Scan for the cell matching the given text and deliver its [X, Y] coordinate at center. 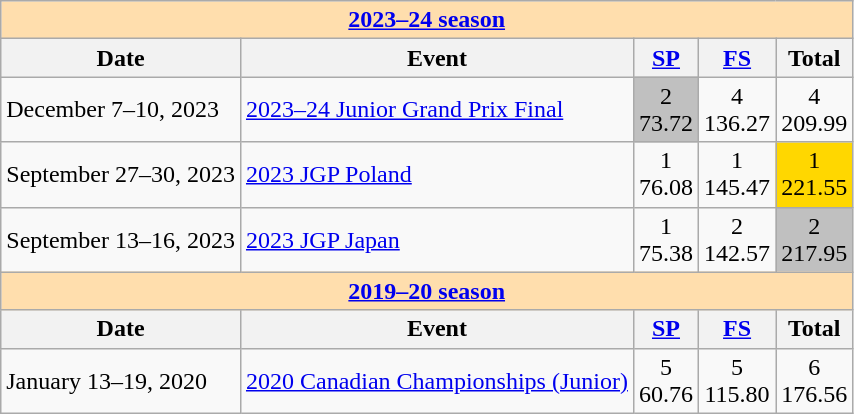
2 73.72 [666, 110]
4 136.27 [738, 110]
6 176.56 [814, 380]
1 76.08 [666, 174]
2023 JGP Japan [436, 240]
2023–24 Junior Grand Prix Final [436, 110]
1 145.47 [738, 174]
1 221.55 [814, 174]
2023–24 season [427, 20]
2019–20 season [427, 291]
4 209.99 [814, 110]
2023 JGP Poland [436, 174]
December 7–10, 2023 [121, 110]
5 115.80 [738, 380]
2 217.95 [814, 240]
2020 Canadian Championships (Junior) [436, 380]
1 75.38 [666, 240]
September 27–30, 2023 [121, 174]
September 13–16, 2023 [121, 240]
January 13–19, 2020 [121, 380]
2 142.57 [738, 240]
5 60.76 [666, 380]
